Determine the [x, y] coordinate at the center of the cell enclosing the given text.  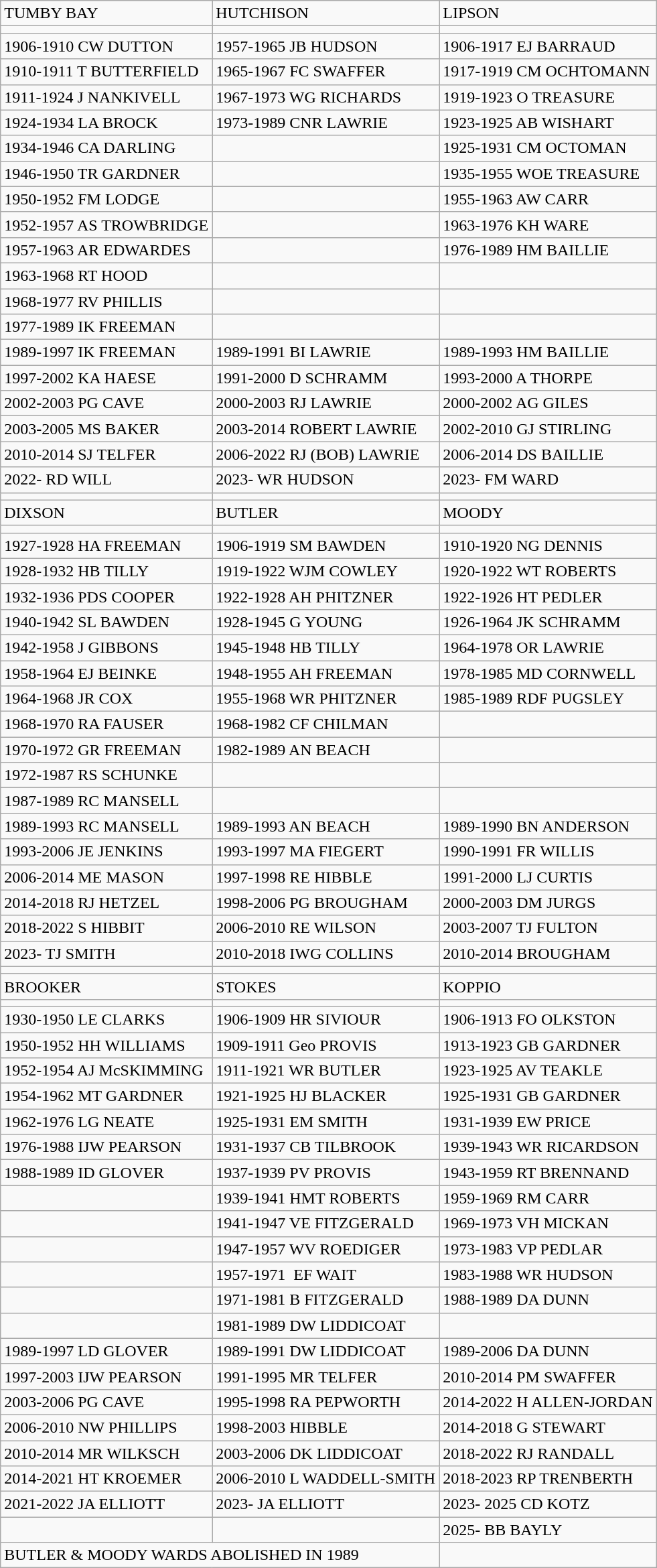
2023- 2025 CD KOTZ [548, 1504]
1921-1925 HJ BLACKER [325, 1096]
1925-1931 GB GARDNER [548, 1096]
1945-1948 HB TILLY [325, 647]
BUTLER [325, 513]
2014-2018 RJ HETZEL [106, 903]
1925-1931 EM SMITH [325, 1122]
1939-1941 HMT ROBERTS [325, 1198]
2003-2006 PG CAVE [106, 1402]
2010-2014 BROUGHAM [548, 954]
1973-1983 VP PEDLAR [548, 1249]
2002-2010 GJ STIRLING [548, 429]
1971-1981 B FITZGERALD [325, 1300]
2006-2010 NW PHILLIPS [106, 1427]
1959-1969 RM CARR [548, 1198]
2006-2010 L WADDELL-SMITH [325, 1479]
2003-2006 DK LIDDICOAT [325, 1453]
1965-1967 FC SWAFFER [325, 72]
1989-1993 RC MANSELL [106, 826]
1978-1985 MD CORNWELL [548, 673]
1997-1998 RE HIBBLE [325, 877]
1964-1978 OR LAWRIE [548, 647]
1991-2000 D SCHRAMM [325, 378]
LIPSON [548, 13]
1958-1964 EJ BEINKE [106, 673]
STOKES [325, 986]
1911-1921 WR BUTLER [325, 1071]
1952-1957 AS TROWBRIDGE [106, 224]
1927-1928 HA FREEMAN [106, 545]
2021-2022 JA ELLIOTT [106, 1504]
1981-1989 DW LIDDICOAT [325, 1325]
2003-2014 ROBERT LAWRIE [325, 429]
1989-1990 BN ANDERSON [548, 826]
KOPPIO [548, 986]
1909-1911 Geo PROVIS [325, 1045]
1983-1988 WR HUDSON [548, 1275]
1910-1920 NG DENNIS [548, 545]
2014-2022 H ALLEN-JORDAN [548, 1402]
1962-1976 LG NEATE [106, 1122]
1977-1989 IK FREEMAN [106, 327]
1919-1923 O TREASURE [548, 97]
2006-2010 RE WILSON [325, 928]
2010-2014 SJ TELFER [106, 454]
1970-1972 GR FREEMAN [106, 750]
1923-1925 AV TEAKLE [548, 1071]
1991-2000 LJ CURTIS [548, 877]
2010-2014 MR WILKSCH [106, 1453]
1964-1968 JR COX [106, 699]
1973-1989 CNR LAWRIE [325, 123]
1988-1989 DA DUNN [548, 1300]
2000-2003 RJ LAWRIE [325, 403]
1993-2000 A THORPE [548, 378]
1931-1937 CB TILBROOK [325, 1147]
1967-1973 WG RICHARDS [325, 97]
1982-1989 AN BEACH [325, 750]
1989-1993 AN BEACH [325, 826]
1906-1917 EJ BARRAUD [548, 46]
2003-2007 TJ FULTON [548, 928]
1924-1934 LA BROCK [106, 123]
1954-1962 MT GARDNER [106, 1096]
1950-1952 FM LODGE [106, 199]
2014-2021 HT KROEMER [106, 1479]
1957-1965 JB HUDSON [325, 46]
1932-1936 PDS COOPER [106, 596]
2018-2022 S HIBBIT [106, 928]
2023- TJ SMITH [106, 954]
1968-1977 RV PHILLIS [106, 301]
1923-1925 AB WISHART [548, 123]
2022- RD WILL [106, 480]
1991-1995 MR TELFER [325, 1376]
1935-1955 WOE TREASURE [548, 174]
1930-1950 LE CLARKS [106, 1019]
1906-1909 HR SIVIOUR [325, 1019]
1922-1926 HT PEDLER [548, 596]
1950-1952 HH WILLIAMS [106, 1045]
2003-2005 MS BAKER [106, 429]
1968-1970 RA FAUSER [106, 724]
1920-1922 WT ROBERTS [548, 571]
2000-2003 DM JURGS [548, 903]
1998-2003 HIBBLE [325, 1427]
1937-1939 PV PROVIS [325, 1173]
1989-1991 DW LIDDICOAT [325, 1351]
1947-1957 WV ROEDIGER [325, 1249]
1997-2002 KA HAESE [106, 378]
1955-1963 AW CARR [548, 199]
1952-1954 AJ McSKIMMING [106, 1071]
1913-1923 GB GARDNER [548, 1045]
1946-1950 TR GARDNER [106, 174]
1989-1991 BI LAWRIE [325, 352]
1998-2006 PG BROUGHAM [325, 903]
2023- JA ELLIOTT [325, 1504]
2006-2022 RJ (BOB) LAWRIE [325, 454]
2002-2003 PG CAVE [106, 403]
1968-1982 CF CHILMAN [325, 724]
1910-1911 T BUTTERFIELD [106, 72]
2010-2014 PM SWAFFER [548, 1376]
1989-1993 HM BAILLIE [548, 352]
2023- FM WARD [548, 480]
2010-2018 IWG COLLINS [325, 954]
2025- BB BAYLY [548, 1530]
1963-1968 RT HOOD [106, 275]
2006-2014 ME MASON [106, 877]
1911-1924 J NANKIVELL [106, 97]
2000-2002 AG GILES [548, 403]
HUTCHISON [325, 13]
1922-1928 AH PHITZNER [325, 596]
1987-1989 RC MANSELL [106, 801]
1989-1997 LD GLOVER [106, 1351]
1939-1943 WR RICARDSON [548, 1147]
1995-1998 RA PEPWORTH [325, 1402]
1976-1989 HM BAILLIE [548, 250]
1906-1919 SM BAWDEN [325, 545]
2018-2023 RP TRENBERTH [548, 1479]
2014-2018 G STEWART [548, 1427]
1919-1922 WJM COWLEY [325, 571]
1985-1989 RDF PUGSLEY [548, 699]
1917-1919 CM OCHTOMANN [548, 72]
1963-1976 KH WARE [548, 224]
2006-2014 DS BAILLIE [548, 454]
TUMBY BAY [106, 13]
1934-1946 CA DARLING [106, 148]
1993-2006 JE JENKINS [106, 852]
1906-1910 CW DUTTON [106, 46]
1993-1997 MA FIEGERT [325, 852]
1925-1931 CM OCTOMAN [548, 148]
1906-1913 FO OLKSTON [548, 1019]
1948-1955 AH FREEMAN [325, 673]
1989-1997 IK FREEMAN [106, 352]
1955-1968 WR PHITZNER [325, 699]
2023- WR HUDSON [325, 480]
1990-1991 FR WILLIS [548, 852]
1928-1945 G YOUNG [325, 622]
1928-1932 HB TILLY [106, 571]
1969-1973 VH MICKAN [548, 1224]
1943-1959 RT BRENNAND [548, 1173]
1940-1942 SL BAWDEN [106, 622]
1957-1963 AR EDWARDES [106, 250]
BROOKER [106, 986]
1988-1989 ID GLOVER [106, 1173]
1957-1971 EF WAIT [325, 1275]
1931-1939 EW PRICE [548, 1122]
DIXSON [106, 513]
1997-2003 IJW PEARSON [106, 1376]
1972-1987 RS SCHUNKE [106, 775]
MOODY [548, 513]
1942-1958 J GIBBONS [106, 647]
1976-1988 IJW PEARSON [106, 1147]
1941-1947 VE FITZGERALD [325, 1224]
BUTLER & MOODY WARDS ABOLISHED IN 1989 [220, 1555]
1926-1964 JK SCHRAMM [548, 622]
2018-2022 RJ RANDALL [548, 1453]
1989-2006 DA DUNN [548, 1351]
